Search for the cell housing the specified text and yield its (X, Y) center coordinate. 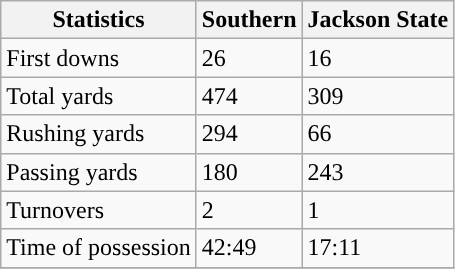
2 (249, 210)
16 (378, 58)
17:11 (378, 248)
180 (249, 172)
Passing yards (99, 172)
1 (378, 210)
Rushing yards (99, 134)
Turnovers (99, 210)
First downs (99, 58)
66 (378, 134)
Total yards (99, 96)
Southern (249, 20)
Statistics (99, 20)
42:49 (249, 248)
474 (249, 96)
26 (249, 58)
294 (249, 134)
Time of possession (99, 248)
243 (378, 172)
Jackson State (378, 20)
309 (378, 96)
